Capture the cell that displays the provided text and extract its [X, Y] central coordinate. 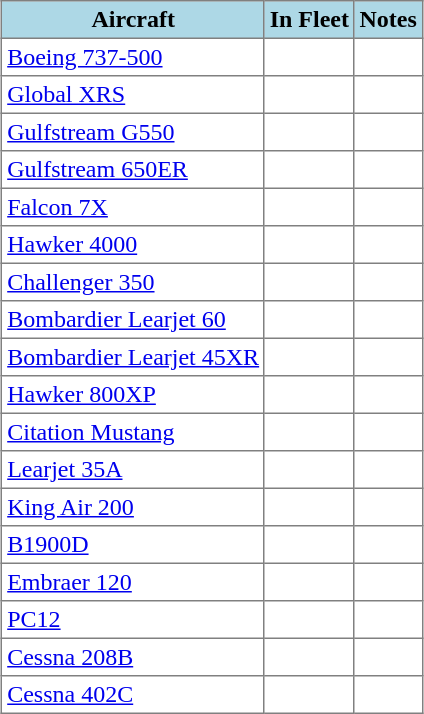
Bombardier Learjet 45XR [133, 357]
Hawker 800XP [133, 395]
Embraer 120 [133, 582]
Learjet 35A [133, 470]
Bombardier Learjet 60 [133, 320]
Gulfstream G550 [133, 132]
In Fleet [309, 20]
Gulfstream 650ER [133, 170]
Global XRS [133, 95]
Aircraft [133, 20]
Cessna 208B [133, 657]
Challenger 350 [133, 282]
Cessna 402C [133, 695]
Hawker 4000 [133, 245]
King Air 200 [133, 507]
B1900D [133, 545]
PC12 [133, 620]
Notes [388, 20]
Falcon 7X [133, 207]
Citation Mustang [133, 432]
Boeing 737-500 [133, 57]
